For the text-containing cell, return its midpoint in [x, y] coordinate format. 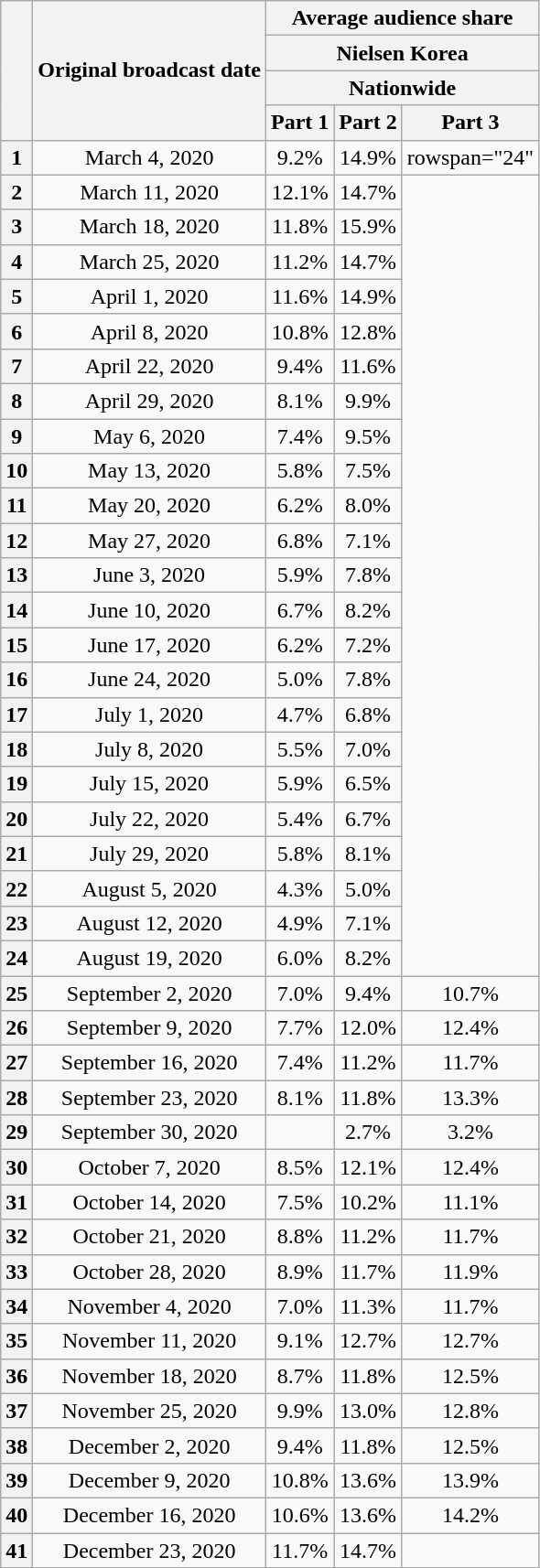
August 19, 2020 [150, 958]
September 2, 2020 [150, 993]
10.2% [368, 1202]
6 [16, 331]
July 1, 2020 [150, 714]
August 5, 2020 [150, 888]
8.9% [299, 1272]
14.2% [470, 1515]
9.1% [299, 1341]
June 17, 2020 [150, 645]
36 [16, 1376]
12 [16, 541]
6.5% [368, 784]
27 [16, 1063]
June 3, 2020 [150, 575]
9.5% [368, 436]
September 23, 2020 [150, 1098]
8.8% [299, 1237]
July 15, 2020 [150, 784]
11.3% [368, 1306]
December 23, 2020 [150, 1551]
4 [16, 262]
8 [16, 401]
4.9% [299, 923]
13.9% [470, 1480]
6.0% [299, 958]
March 4, 2020 [150, 157]
13.0% [368, 1411]
5.4% [299, 819]
15 [16, 645]
September 30, 2020 [150, 1133]
3.2% [470, 1133]
21 [16, 854]
13.3% [470, 1098]
July 29, 2020 [150, 854]
March 25, 2020 [150, 262]
November 11, 2020 [150, 1341]
41 [16, 1551]
10.6% [299, 1515]
26 [16, 1028]
2 [16, 192]
December 2, 2020 [150, 1445]
19 [16, 784]
14 [16, 610]
November 25, 2020 [150, 1411]
March 11, 2020 [150, 192]
13 [16, 575]
July 8, 2020 [150, 749]
October 28, 2020 [150, 1272]
7.2% [368, 645]
3 [16, 227]
9 [16, 436]
December 16, 2020 [150, 1515]
34 [16, 1306]
Part 3 [470, 123]
31 [16, 1202]
20 [16, 819]
30 [16, 1167]
4.7% [299, 714]
September 9, 2020 [150, 1028]
5.5% [299, 749]
10 [16, 471]
9.2% [299, 157]
11.1% [470, 1202]
33 [16, 1272]
June 24, 2020 [150, 680]
12.0% [368, 1028]
April 1, 2020 [150, 296]
2.7% [368, 1133]
5 [16, 296]
Part 1 [299, 123]
8.0% [368, 506]
Original broadcast date [150, 70]
18 [16, 749]
32 [16, 1237]
July 22, 2020 [150, 819]
December 9, 2020 [150, 1480]
25 [16, 993]
1 [16, 157]
35 [16, 1341]
22 [16, 888]
7.7% [299, 1028]
11 [16, 506]
May 6, 2020 [150, 436]
May 27, 2020 [150, 541]
15.9% [368, 227]
11.9% [470, 1272]
17 [16, 714]
23 [16, 923]
September 16, 2020 [150, 1063]
Nielsen Korea [402, 53]
April 8, 2020 [150, 331]
March 18, 2020 [150, 227]
May 13, 2020 [150, 471]
May 20, 2020 [150, 506]
rowspan="24" [470, 157]
8.5% [299, 1167]
39 [16, 1480]
4.3% [299, 888]
40 [16, 1515]
7 [16, 366]
16 [16, 680]
10.7% [470, 993]
November 18, 2020 [150, 1376]
August 12, 2020 [150, 923]
November 4, 2020 [150, 1306]
October 7, 2020 [150, 1167]
29 [16, 1133]
24 [16, 958]
Part 2 [368, 123]
Average audience share [402, 18]
Nationwide [402, 88]
28 [16, 1098]
June 10, 2020 [150, 610]
8.7% [299, 1376]
37 [16, 1411]
October 21, 2020 [150, 1237]
April 29, 2020 [150, 401]
April 22, 2020 [150, 366]
October 14, 2020 [150, 1202]
38 [16, 1445]
